Find where the given text appears and provide that cell's center as (x, y) coordinate. 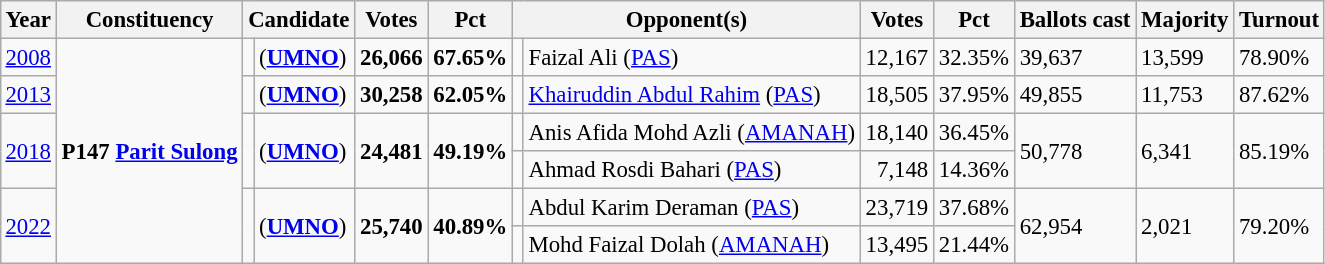
2013 (28, 95)
85.19% (1280, 152)
11,753 (1185, 95)
2008 (28, 57)
6,341 (1185, 152)
2018 (28, 152)
14.36% (974, 170)
37.95% (974, 95)
Turnout (1280, 20)
30,258 (392, 95)
24,481 (392, 152)
50,778 (1074, 152)
Candidate (299, 20)
62,954 (1074, 226)
Opponent(s) (687, 20)
P147 Parit Sulong (150, 151)
2022 (28, 226)
18,505 (896, 95)
25,740 (392, 226)
67.65% (470, 57)
2,021 (1185, 226)
21.44% (974, 245)
23,719 (896, 208)
Abdul Karim Deraman (PAS) (692, 208)
87.62% (1280, 95)
Faizal Ali (PAS) (692, 57)
39,637 (1074, 57)
Majority (1185, 20)
13,599 (1185, 57)
49.19% (470, 152)
Year (28, 20)
26,066 (392, 57)
12,167 (896, 57)
37.68% (974, 208)
36.45% (974, 133)
49,855 (1074, 95)
32.35% (974, 57)
78.90% (1280, 57)
Mohd Faizal Dolah (AMANAH) (692, 245)
Ahmad Rosdi Bahari (PAS) (692, 170)
Ballots cast (1074, 20)
Anis Afida Mohd Azli (AMANAH) (692, 133)
7,148 (896, 170)
40.89% (470, 226)
18,140 (896, 133)
13,495 (896, 245)
Khairuddin Abdul Rahim (PAS) (692, 95)
Constituency (150, 20)
62.05% (470, 95)
79.20% (1280, 226)
